Extract the (x, y) coordinate from the center of the cell holding the provided text.  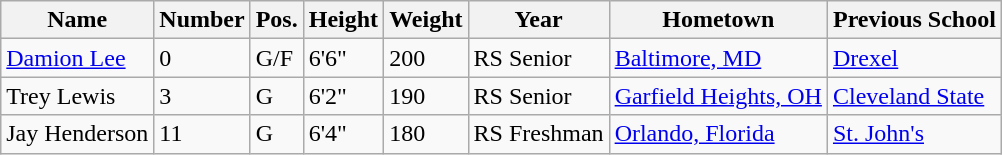
200 (426, 58)
Previous School (914, 20)
6'6" (343, 58)
Weight (426, 20)
6'2" (343, 96)
Pos. (276, 20)
St. John's (914, 134)
Hometown (718, 20)
Trey Lewis (78, 96)
Garfield Heights, OH (718, 96)
190 (426, 96)
Number (202, 20)
Year (538, 20)
180 (426, 134)
Baltimore, MD (718, 58)
0 (202, 58)
Drexel (914, 58)
11 (202, 134)
Cleveland State (914, 96)
Name (78, 20)
G/F (276, 58)
3 (202, 96)
Orlando, Florida (718, 134)
RS Freshman (538, 134)
6'4" (343, 134)
Jay Henderson (78, 134)
Height (343, 20)
Damion Lee (78, 58)
